Output the [X, Y] coordinate of the center of the cell containing the given text.  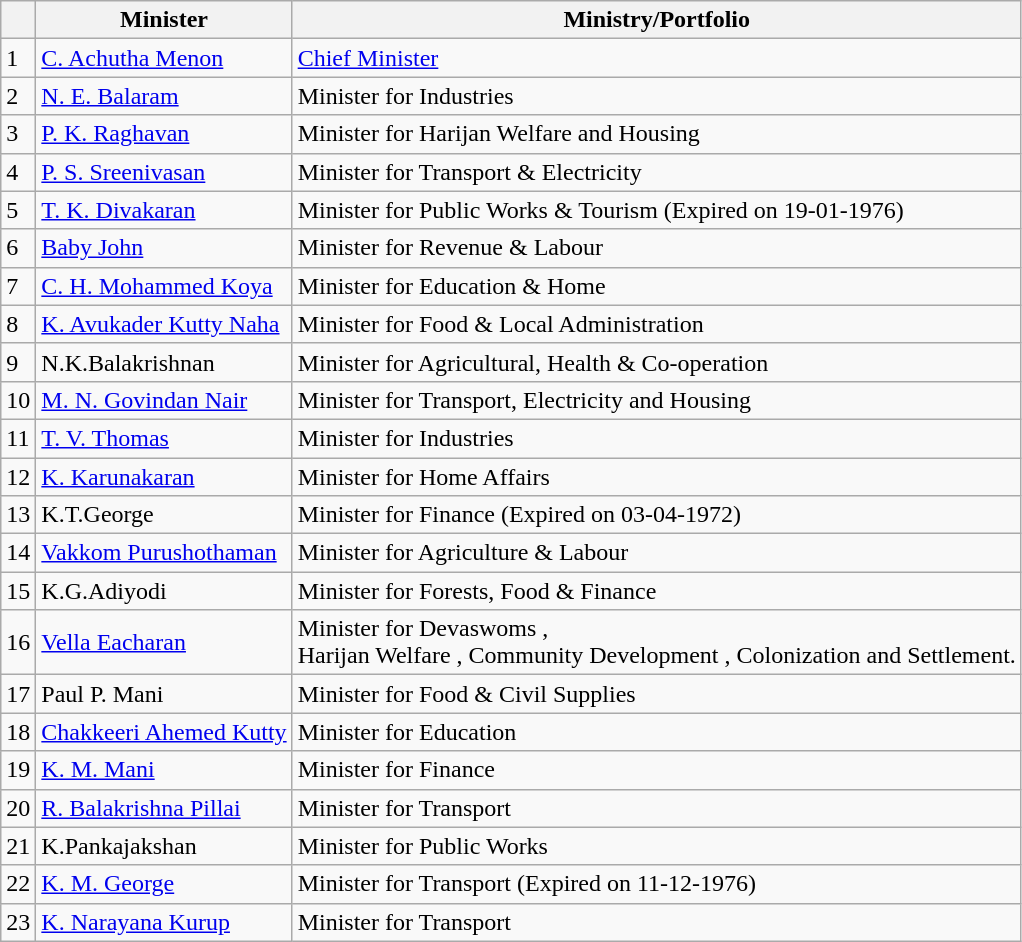
Minister for Finance (Expired on 03-04-1972) [656, 515]
Baby John [164, 248]
Minister for Transport & Electricity [656, 172]
7 [18, 286]
Chief Minister [656, 58]
Minister for Devaswoms ,Harijan Welfare , Community Development , Colonization and Settlement. [656, 642]
1 [18, 58]
P. S. Sreenivasan [164, 172]
Minister for Education [656, 732]
Chakkeeri Ahemed Kutty [164, 732]
Minister for Transport, Electricity and Housing [656, 400]
N. E. Balaram [164, 96]
19 [18, 770]
17 [18, 694]
12 [18, 477]
Minister for Revenue & Labour [656, 248]
Ministry/Portfolio [656, 20]
14 [18, 553]
Minister for Harijan Welfare and Housing [656, 134]
N.K.Balakrishnan [164, 362]
Minister [164, 20]
Minister for Food & Local Administration [656, 324]
13 [18, 515]
18 [18, 732]
P. K. Raghavan [164, 134]
K. Karunakaran [164, 477]
20 [18, 808]
Minister for Public Works & Tourism (Expired on 19-01-1976) [656, 210]
R. Balakrishna Pillai [164, 808]
2 [18, 96]
C. H. Mohammed Koya [164, 286]
M. N. Govindan Nair [164, 400]
K. Avukader Kutty Naha [164, 324]
C. Achutha Menon [164, 58]
6 [18, 248]
5 [18, 210]
Minister for Education & Home [656, 286]
Minister for Public Works [656, 846]
11 [18, 438]
Minister for Forests, Food & Finance [656, 591]
K.T.George [164, 515]
23 [18, 922]
K.G.Adiyodi [164, 591]
T. V. Thomas [164, 438]
Vakkom Purushothaman [164, 553]
K. Narayana Kurup [164, 922]
21 [18, 846]
T. K. Divakaran [164, 210]
Minister for Agricultural, Health & Co-operation [656, 362]
16 [18, 642]
K. M. Mani [164, 770]
K. M. George [164, 884]
K.Pankajakshan [164, 846]
22 [18, 884]
Vella Eacharan [164, 642]
15 [18, 591]
10 [18, 400]
4 [18, 172]
Minister for Finance [656, 770]
Minister for Agriculture & Labour [656, 553]
9 [18, 362]
Minister for Food & Civil Supplies [656, 694]
8 [18, 324]
Paul P. Mani [164, 694]
Minister for Home Affairs [656, 477]
3 [18, 134]
Minister for Transport (Expired on 11-12-1976) [656, 884]
